Provide the (x, y) coordinate of the cell's center where the given text is located.  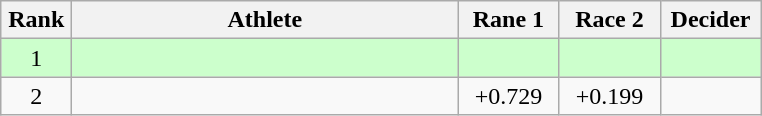
2 (36, 96)
Rane 1 (508, 20)
1 (36, 58)
Race 2 (610, 20)
Decider (710, 20)
+0.199 (610, 96)
Rank (36, 20)
+0.729 (508, 96)
Athlete (265, 20)
